Identify which cell holds the provided text, then report its (X, Y) central coordinate. 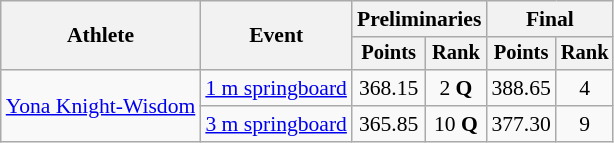
365.85 (389, 124)
3 m springboard (276, 124)
Preliminaries (419, 19)
10 Q (456, 124)
Event (276, 36)
Yona Knight-Wisdom (101, 106)
388.65 (520, 88)
Athlete (101, 36)
9 (585, 124)
377.30 (520, 124)
2 Q (456, 88)
4 (585, 88)
Final (550, 19)
1 m springboard (276, 88)
368.15 (389, 88)
